For the text-containing cell, return its midpoint in [x, y] coordinate format. 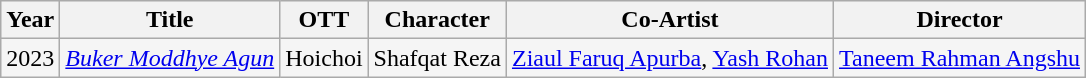
Buker Moddhye Agun [170, 58]
Character [437, 20]
2023 [30, 58]
Year [30, 20]
Hoichoi [324, 58]
Ziaul Faruq Apurba, Yash Rohan [670, 58]
OTT [324, 20]
Director [960, 20]
Taneem Rahman Angshu [960, 58]
Shafqat Reza [437, 58]
Co-Artist [670, 20]
Title [170, 20]
